Return (X, Y) of the center of cell containing provided text 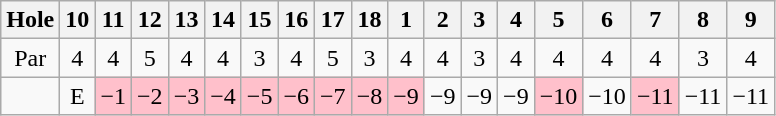
10 (78, 20)
−2 (150, 96)
9 (751, 20)
17 (334, 20)
−7 (334, 96)
−6 (296, 96)
18 (370, 20)
14 (224, 20)
Par (30, 58)
15 (260, 20)
Hole (30, 20)
−5 (260, 96)
E (78, 96)
2 (442, 20)
6 (608, 20)
−8 (370, 96)
8 (703, 20)
16 (296, 20)
12 (150, 20)
−1 (114, 96)
1 (406, 20)
7 (655, 20)
11 (114, 20)
13 (186, 20)
−3 (186, 96)
−4 (224, 96)
